Output the [x, y] coordinate of the center of the cell containing the given text.  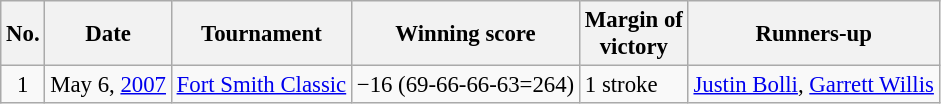
Runners-up [814, 34]
Margin ofvictory [634, 34]
1 stroke [634, 85]
−16 (69-66-66-63=264) [465, 85]
No. [23, 34]
May 6, 2007 [108, 85]
Fort Smith Classic [261, 85]
Date [108, 34]
Justin Bolli, Garrett Willis [814, 85]
Winning score [465, 34]
Tournament [261, 34]
1 [23, 85]
